Return (X, Y) of the center of cell containing provided text 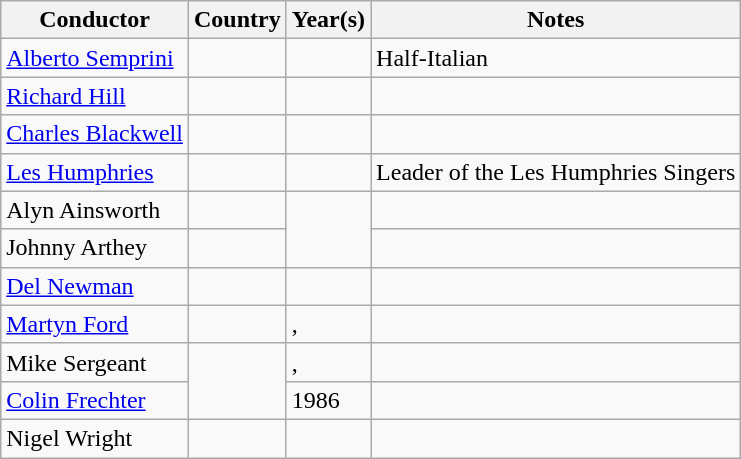
Les Humphries (95, 172)
Del Newman (95, 286)
Country (237, 20)
Mike Sergeant (95, 362)
Alberto Semprini (95, 58)
Year(s) (328, 20)
1986 (328, 400)
Martyn Ford (95, 324)
Nigel Wright (95, 438)
Alyn Ainsworth (95, 210)
Colin Frechter (95, 400)
Half-Italian (556, 58)
Conductor (95, 20)
Leader of the Les Humphries Singers (556, 172)
Notes (556, 20)
Charles Blackwell (95, 134)
Richard Hill (95, 96)
Johnny Arthey (95, 248)
